Determine the [x, y] coordinate at the center of the cell enclosing the given text.  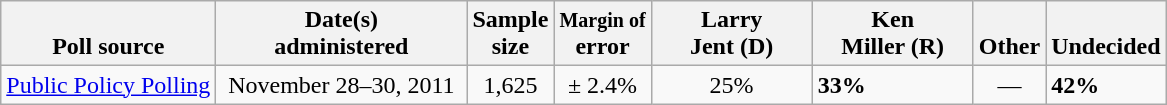
1,625 [510, 85]
42% [1106, 85]
± 2.4% [602, 85]
Samplesize [510, 34]
Public Policy Polling [108, 85]
Date(s)administered [342, 34]
Undecided [1106, 34]
33% [892, 85]
Margin oferror [602, 34]
25% [732, 85]
Other [1009, 34]
Poll source [108, 34]
KenMiller (R) [892, 34]
November 28–30, 2011 [342, 85]
LarryJent (D) [732, 34]
— [1009, 85]
